Search for the cell housing the specified text and yield its (x, y) center coordinate. 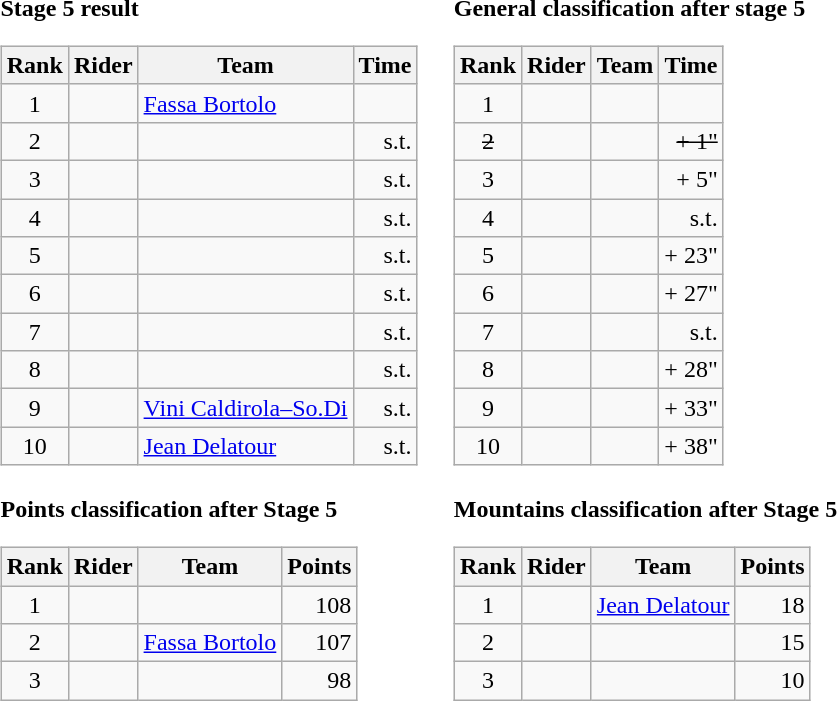
+ 27" (691, 294)
108 (320, 605)
+ 38" (691, 446)
+ 23" (691, 256)
107 (320, 643)
+ 5" (691, 179)
15 (772, 643)
+ 28" (691, 370)
+ 33" (691, 408)
98 (320, 681)
Vini Caldirola–So.Di (246, 408)
18 (772, 605)
+ 1" (691, 141)
